Detect which cell encompasses the target text, then output its (X, Y) center coordinate. 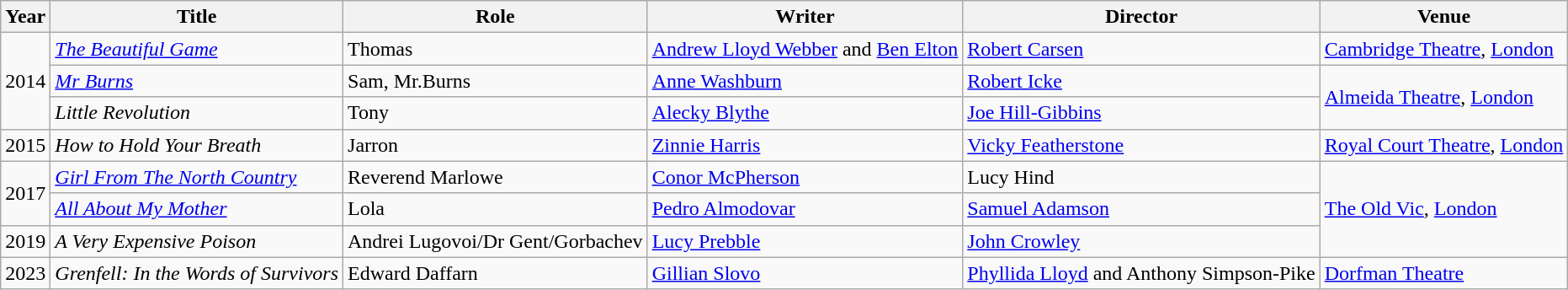
Vicky Featherstone (1141, 145)
Thomas (496, 49)
Gillian Slovo (805, 273)
2017 (25, 193)
Title (197, 17)
Robert Carsen (1141, 49)
Mr Burns (197, 81)
Lucy Hind (1141, 177)
2014 (25, 81)
Grenfell: In the Words of Survivors (197, 273)
Director (1141, 17)
Alecky Blythe (805, 113)
Robert Icke (1141, 81)
Phyllida Lloyd and Anthony Simpson-Pike (1141, 273)
Year (25, 17)
Lucy Prebble (805, 241)
The Beautiful Game (197, 49)
All About My Mother (197, 209)
Jarron (496, 145)
Dorfman Theatre (1444, 273)
Almeida Theatre, London (1444, 97)
Andrei Lugovoi/Dr Gent/Gorbachev (496, 241)
Reverend Marlowe (496, 177)
Little Revolution (197, 113)
Zinnie Harris (805, 145)
A Very Expensive Poison (197, 241)
Conor McPherson (805, 177)
The Old Vic, London (1444, 209)
Pedro Almodovar (805, 209)
2015 (25, 145)
Girl From The North Country (197, 177)
Role (496, 17)
Writer (805, 17)
Edward Daffarn (496, 273)
2023 (25, 273)
Royal Court Theatre, London (1444, 145)
Lola (496, 209)
Sam, Mr.Burns (496, 81)
Tony (496, 113)
Andrew Lloyd Webber and Ben Elton (805, 49)
Anne Washburn (805, 81)
Venue (1444, 17)
How to Hold Your Breath (197, 145)
Joe Hill-Gibbins (1141, 113)
John Crowley (1141, 241)
Samuel Adamson (1141, 209)
2019 (25, 241)
Cambridge Theatre, London (1444, 49)
